Locate the cell with the specified text and output its [x, y] center coordinate. 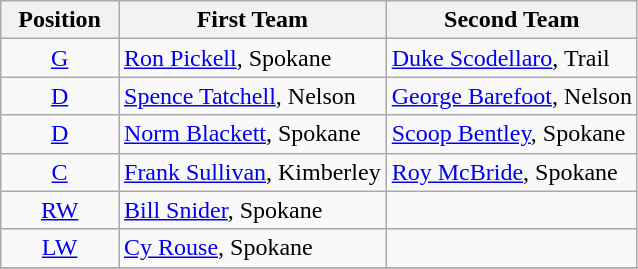
Norm Blackett, Spokane [252, 134]
George Barefoot, Nelson [512, 96]
C [60, 172]
Scoop Bentley, Spokane [512, 134]
Frank Sullivan, Kimberley [252, 172]
First Team [252, 20]
Ron Pickell, Spokane [252, 58]
Position [60, 20]
Spence Tatchell, Nelson [252, 96]
Duke Scodellaro, Trail [512, 58]
Second Team [512, 20]
Cy Rouse, Spokane [252, 248]
G [60, 58]
Bill Snider, Spokane [252, 210]
RW [60, 210]
Roy McBride, Spokane [512, 172]
LW [60, 248]
